Output the (x, y) coordinate of the center of the cell containing the given text.  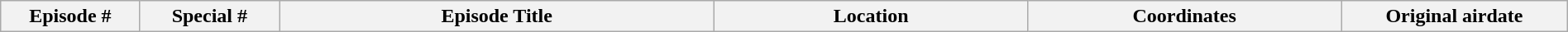
Special # (209, 16)
Original airdate (1455, 16)
Coordinates (1184, 16)
Episode # (70, 16)
Episode Title (497, 16)
Location (872, 16)
